Search for the cell housing the specified text and yield its (X, Y) center coordinate. 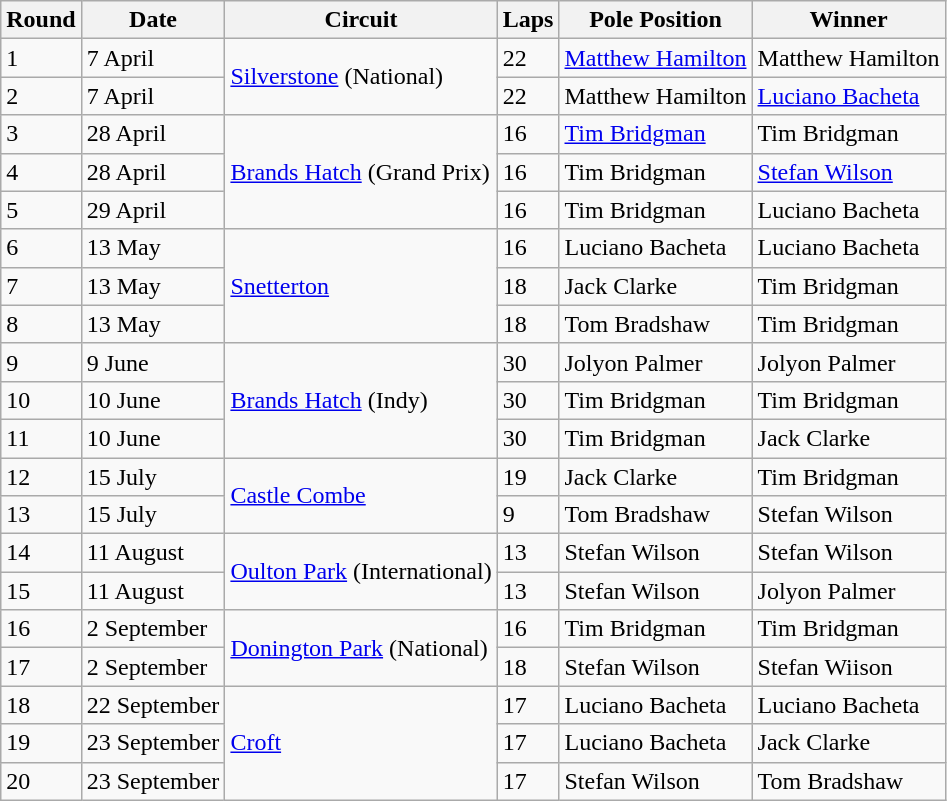
Round (41, 20)
Silverstone (National) (361, 77)
8 (41, 324)
Stefan Wiison (848, 667)
12 (41, 477)
15 (41, 591)
3 (41, 134)
10 (41, 400)
2 (41, 96)
20 (41, 781)
11 (41, 438)
Brands Hatch (Indy) (361, 400)
5 (41, 210)
9 June (153, 362)
29 April (153, 210)
6 (41, 248)
Donington Park (National) (361, 648)
Oulton Park (International) (361, 572)
Laps (528, 20)
Castle Combe (361, 496)
14 (41, 553)
7 (41, 286)
22 September (153, 705)
1 (41, 58)
Croft (361, 743)
Circuit (361, 20)
Snetterton (361, 286)
Date (153, 20)
Pole Position (656, 20)
Winner (848, 20)
4 (41, 172)
Brands Hatch (Grand Prix) (361, 172)
